Output the (x, y) coordinate of the center of the cell containing the given text.  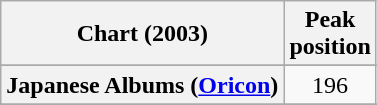
196 (330, 85)
Japanese Albums (Oricon) (142, 85)
Peakposition (330, 34)
Chart (2003) (142, 34)
